Locate the cell with the specified text and output its (x, y) center coordinate. 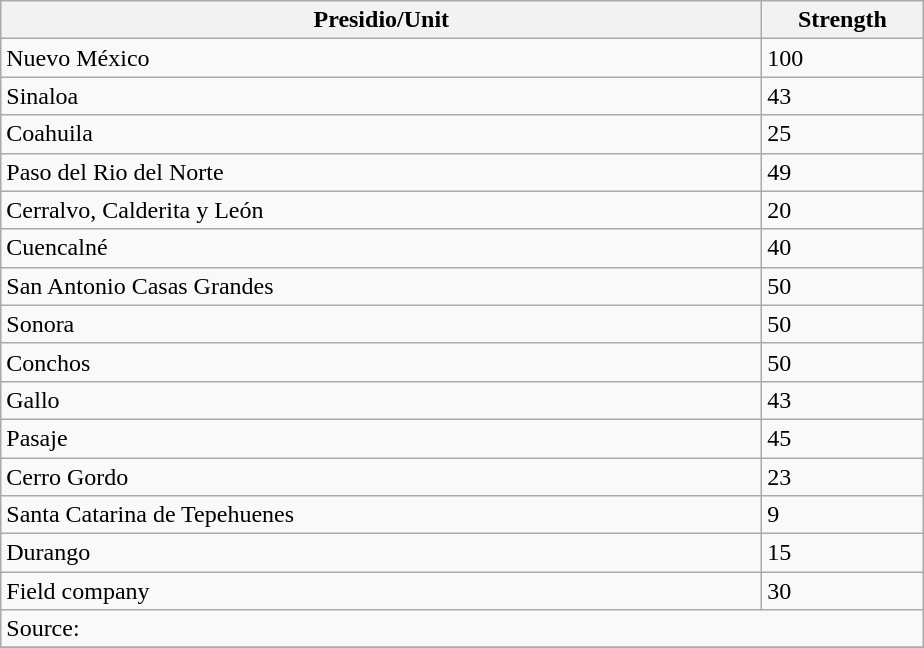
45 (842, 438)
Nuevo México (382, 58)
Source: (462, 629)
30 (842, 591)
Durango (382, 553)
Sonora (382, 324)
25 (842, 134)
Sinaloa (382, 96)
23 (842, 477)
Field company (382, 591)
Pasaje (382, 438)
40 (842, 248)
Presidio/Unit (382, 20)
Santa Catarina de Tepehuenes (382, 515)
100 (842, 58)
Conchos (382, 362)
Gallo (382, 400)
Coahuila (382, 134)
Paso del Rio del Norte (382, 172)
Cerro Gordo (382, 477)
49 (842, 172)
15 (842, 553)
San Antonio Casas Grandes (382, 286)
Cerralvo, Calderita y León (382, 210)
Cuencalné (382, 248)
Strength (842, 20)
20 (842, 210)
9 (842, 515)
